From the cell containing the given text, extract its center point as (x, y) coordinate. 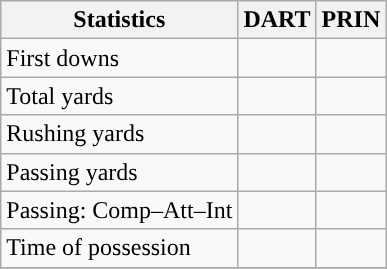
Passing yards (120, 172)
PRIN (351, 20)
First downs (120, 58)
Passing: Comp–Att–Int (120, 210)
Total yards (120, 96)
Time of possession (120, 248)
Statistics (120, 20)
Rushing yards (120, 134)
DART (277, 20)
